Scan for the cell matching the given text and deliver its [x, y] coordinate at center. 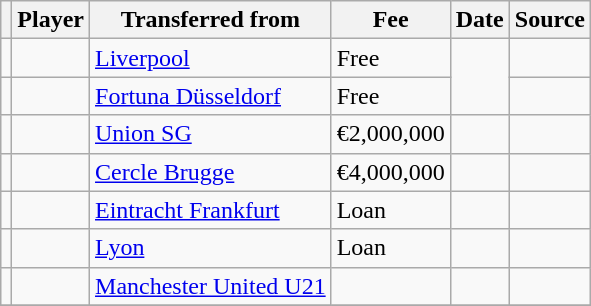
Fee [390, 20]
Union SG [211, 134]
€2,000,000 [390, 134]
Cercle Brugge [211, 172]
Liverpool [211, 58]
Eintracht Frankfurt [211, 210]
Transferred from [211, 20]
Fortuna Düsseldorf [211, 96]
Manchester United U21 [211, 286]
€4,000,000 [390, 172]
Player [51, 20]
Source [550, 20]
Date [480, 20]
Lyon [211, 248]
